Capture the cell that displays the provided text and extract its (X, Y) central coordinate. 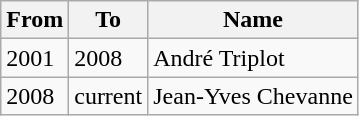
current (108, 96)
From (35, 20)
Jean-Yves Chevanne (254, 96)
Name (254, 20)
2001 (35, 58)
To (108, 20)
André Triplot (254, 58)
